Provide the [x, y] coordinate of the cell's center where the given text is located.  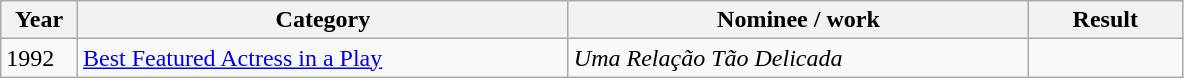
Nominee / work [798, 20]
Year [40, 20]
1992 [40, 58]
Uma Relação Tão Delicada [798, 58]
Result [1106, 20]
Category [322, 20]
Best Featured Actress in a Play [322, 58]
